Pinpoint the cell where the given text exists, returning its (X, Y) midpoint coordinate. 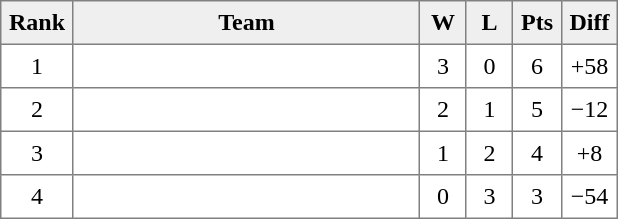
−12 (589, 110)
+8 (589, 153)
W (443, 23)
−54 (589, 197)
Pts (537, 23)
L (489, 23)
Rank (38, 23)
Team (246, 23)
+58 (589, 66)
6 (537, 66)
Diff (589, 23)
5 (537, 110)
